Pinpoint the cell where the given text exists, returning its [x, y] midpoint coordinate. 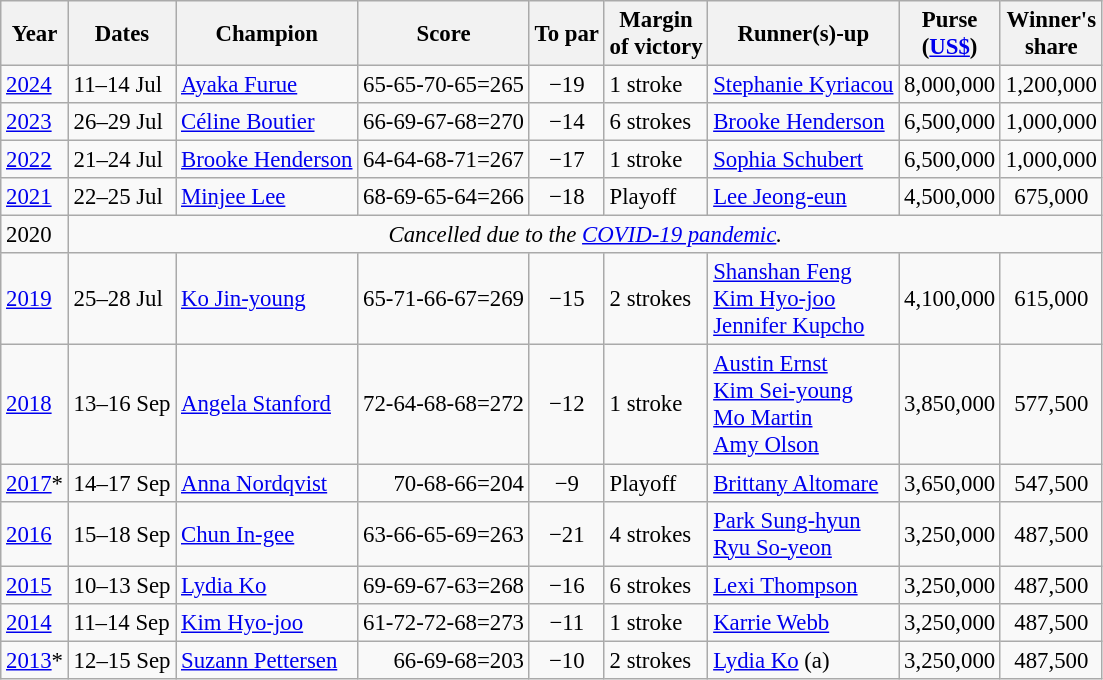
68-69-65-64=266 [444, 197]
11–14 Sep [122, 622]
2021 [35, 197]
Marginof victory [656, 34]
1,200,000 [1051, 85]
12–15 Sep [122, 660]
−19 [566, 85]
Lee Jeong-eun [804, 197]
−15 [566, 300]
Sophia Schubert [804, 160]
4,500,000 [950, 197]
675,000 [1051, 197]
8,000,000 [950, 85]
4,100,000 [950, 300]
2024 [35, 85]
Cancelled due to the COVID-19 pandemic. [585, 235]
Runner(s)-up [804, 34]
Brittany Altomare [804, 483]
25–28 Jul [122, 300]
Shanshan Feng Kim Hyo-joo Jennifer Kupcho [804, 300]
Purse(US$) [950, 34]
Lexi Thompson [804, 585]
2016 [35, 534]
61-72-72-68=273 [444, 622]
22–25 Jul [122, 197]
Lydia Ko (a) [804, 660]
64-64-68-71=267 [444, 160]
14–17 Sep [122, 483]
Karrie Webb [804, 622]
Austin Ernst Kim Sei-young Mo Martin Amy Olson [804, 404]
66-69-68=203 [444, 660]
2013* [35, 660]
Year [35, 34]
2015 [35, 585]
Chun In-gee [267, 534]
63-66-65-69=263 [444, 534]
577,500 [1051, 404]
−9 [566, 483]
15–18 Sep [122, 534]
To par [566, 34]
72-64-68-68=272 [444, 404]
−12 [566, 404]
65-65-70-65=265 [444, 85]
Céline Boutier [267, 122]
−17 [566, 160]
Angela Stanford [267, 404]
−11 [566, 622]
Kim Hyo-joo [267, 622]
Stephanie Kyriacou [804, 85]
−10 [566, 660]
−21 [566, 534]
2014 [35, 622]
−16 [566, 585]
Champion [267, 34]
11–14 Jul [122, 85]
Score [444, 34]
26–29 Jul [122, 122]
21–24 Jul [122, 160]
Park Sung-hyun Ryu So-yeon [804, 534]
Winner'sshare [1051, 34]
2020 [35, 235]
2023 [35, 122]
2019 [35, 300]
13–16 Sep [122, 404]
3,850,000 [950, 404]
4 strokes [656, 534]
−18 [566, 197]
Lydia Ko [267, 585]
615,000 [1051, 300]
−14 [566, 122]
65-71-66-67=269 [444, 300]
66-69-67-68=270 [444, 122]
2017* [35, 483]
2022 [35, 160]
Ko Jin-young [267, 300]
Dates [122, 34]
Minjee Lee [267, 197]
547,500 [1051, 483]
Anna Nordqvist [267, 483]
Suzann Pettersen [267, 660]
2018 [35, 404]
Ayaka Furue [267, 85]
70-68-66=204 [444, 483]
3,650,000 [950, 483]
10–13 Sep [122, 585]
69-69-67-63=268 [444, 585]
